Identify which cell holds the provided text, then report its [X, Y] central coordinate. 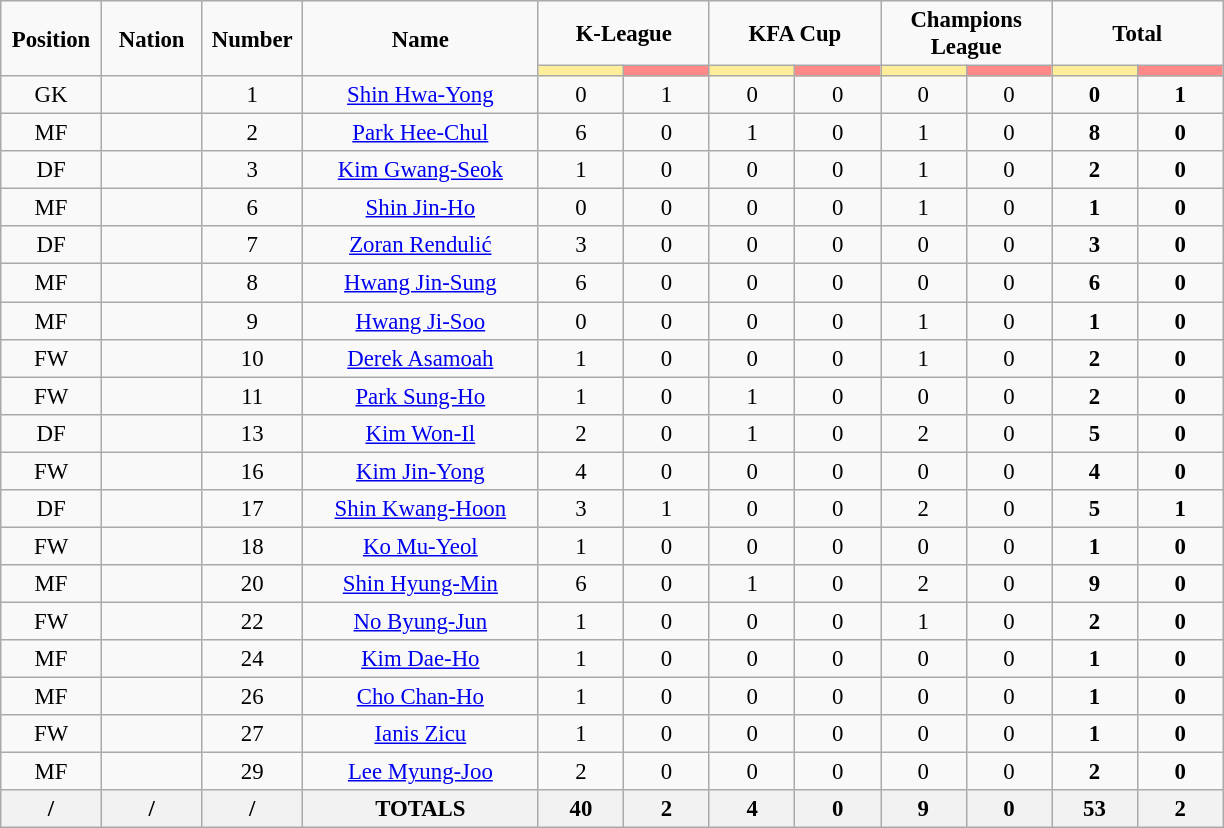
18 [252, 546]
Shin Hwa-Yong [421, 95]
Park Hee-Chul [421, 133]
Hwang Jin-Sung [421, 283]
Shin Jin-Ho [421, 208]
7 [252, 245]
40 [581, 809]
Nation [152, 38]
27 [252, 734]
Derek Asamoah [421, 358]
GK [52, 95]
Shin Hyung-Min [421, 584]
Position [52, 38]
Ianis Zicu [421, 734]
Number [252, 38]
Cho Chan-Ho [421, 697]
KFA Cup [794, 34]
Total [1138, 34]
TOTALS [421, 809]
16 [252, 471]
Lee Myung-Joo [421, 772]
13 [252, 433]
Zoran Rendulić [421, 245]
29 [252, 772]
Kim Dae-Ho [421, 659]
No Byung-Jun [421, 621]
53 [1095, 809]
Kim Won-Il [421, 433]
24 [252, 659]
22 [252, 621]
Hwang Ji-Soo [421, 321]
17 [252, 509]
Kim Gwang-Seok [421, 170]
Ko Mu-Yeol [421, 546]
Park Sung-Ho [421, 396]
20 [252, 584]
10 [252, 358]
11 [252, 396]
26 [252, 697]
Shin Kwang-Hoon [421, 509]
Name [421, 38]
Kim Jin-Yong [421, 471]
Champions League [966, 34]
K-League [624, 34]
